Return (x, y) of the center of cell containing provided text 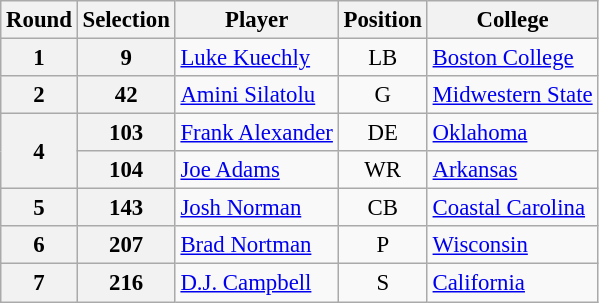
DE (382, 133)
Luke Kuechly (256, 58)
G (382, 95)
Wisconsin (512, 245)
7 (39, 283)
California (512, 283)
Amini Silatolu (256, 95)
Coastal Carolina (512, 208)
Josh Norman (256, 208)
143 (126, 208)
College (512, 20)
WR (382, 170)
LB (382, 58)
Round (39, 20)
5 (39, 208)
Player (256, 20)
2 (39, 95)
6 (39, 245)
Frank Alexander (256, 133)
103 (126, 133)
Arkansas (512, 170)
9 (126, 58)
Selection (126, 20)
Joe Adams (256, 170)
4 (39, 152)
CB (382, 208)
S (382, 283)
1 (39, 58)
Position (382, 20)
Boston College (512, 58)
Brad Nortman (256, 245)
P (382, 245)
42 (126, 95)
216 (126, 283)
D.J. Campbell (256, 283)
Midwestern State (512, 95)
207 (126, 245)
Oklahoma (512, 133)
104 (126, 170)
